From the cell containing the given text, extract its center point as (X, Y) coordinate. 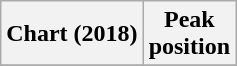
Peak position (189, 34)
Chart (2018) (72, 34)
